Detect which cell encompasses the target text, then output its [x, y] center coordinate. 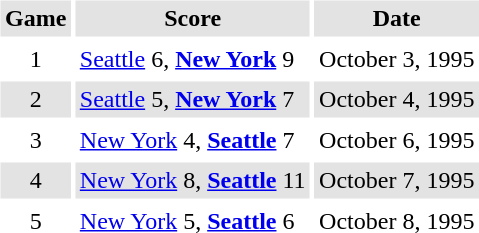
Seattle 6, New York 9 [192, 59]
2 [35, 100]
New York 8, Seattle 11 [192, 180]
Score [192, 18]
October 6, 1995 [397, 140]
4 [35, 180]
1 [35, 59]
October 4, 1995 [397, 100]
Date [397, 18]
Game [35, 18]
October 3, 1995 [397, 59]
New York 4, Seattle 7 [192, 140]
Seattle 5, New York 7 [192, 100]
October 7, 1995 [397, 180]
3 [35, 140]
